Scan for the cell matching the given text and deliver its [X, Y] coordinate at center. 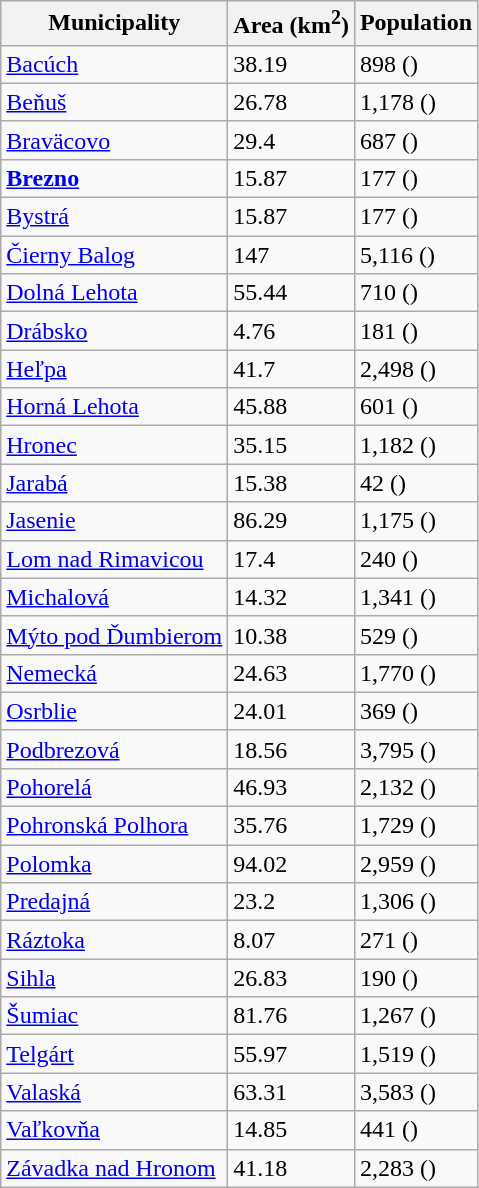
441 () [416, 1130]
41.7 [292, 369]
240 () [416, 559]
Sihla [114, 978]
Bacúch [114, 64]
4.76 [292, 331]
5,116 () [416, 255]
Jarabá [114, 483]
1,306 () [416, 902]
2,959 () [416, 864]
86.29 [292, 521]
2,283 () [416, 1168]
Michalová [114, 597]
Braväcovo [114, 140]
190 () [416, 978]
601 () [416, 407]
529 () [416, 635]
Hronec [114, 445]
Valaská [114, 1092]
3,795 () [416, 749]
3,583 () [416, 1092]
Pohronská Polhora [114, 826]
8.07 [292, 940]
2,132 () [416, 787]
369 () [416, 711]
Drábsko [114, 331]
Population [416, 24]
Pohorelá [114, 787]
2,498 () [416, 369]
Telgárt [114, 1054]
Čierny Balog [114, 255]
Polomka [114, 864]
35.76 [292, 826]
Ráztoka [114, 940]
Dolná Lehota [114, 293]
24.01 [292, 711]
1,519 () [416, 1054]
14.85 [292, 1130]
Heľpa [114, 369]
271 () [416, 940]
Municipality [114, 24]
1,729 () [416, 826]
55.97 [292, 1054]
38.19 [292, 64]
1,175 () [416, 521]
Horná Lehota [114, 407]
81.76 [292, 1016]
Jasenie [114, 521]
29.4 [292, 140]
42 () [416, 483]
18.56 [292, 749]
898 () [416, 64]
23.2 [292, 902]
10.38 [292, 635]
Závadka nad Hronom [114, 1168]
Šumiac [114, 1016]
24.63 [292, 673]
1,341 () [416, 597]
45.88 [292, 407]
17.4 [292, 559]
1,770 () [416, 673]
Mýto pod Ďumbierom [114, 635]
Nemecká [114, 673]
15.38 [292, 483]
Area (km2) [292, 24]
63.31 [292, 1092]
Vaľkovňa [114, 1130]
147 [292, 255]
46.93 [292, 787]
1,178 () [416, 102]
710 () [416, 293]
1,267 () [416, 1016]
Bystrá [114, 217]
26.78 [292, 102]
41.18 [292, 1168]
Lom nad Rimavicou [114, 559]
Brezno [114, 178]
35.15 [292, 445]
94.02 [292, 864]
Predajná [114, 902]
181 () [416, 331]
26.83 [292, 978]
55.44 [292, 293]
Podbrezová [114, 749]
687 () [416, 140]
1,182 () [416, 445]
Osrblie [114, 711]
Beňuš [114, 102]
14.32 [292, 597]
